Output the [x, y] coordinate of the center of the cell containing the given text.  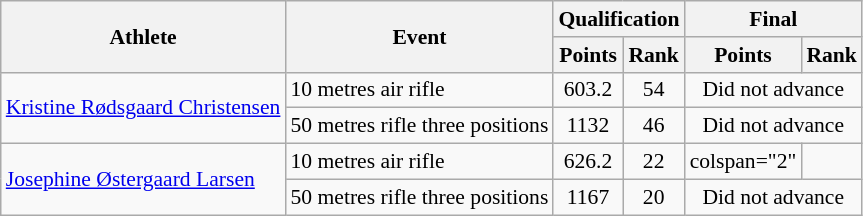
Final [774, 19]
54 [654, 90]
1132 [588, 126]
Qualification [618, 19]
Kristine Rødsgaard Christensen [144, 108]
22 [654, 162]
20 [654, 197]
Athlete [144, 36]
626.2 [588, 162]
Event [419, 36]
46 [654, 126]
colspan="2" [744, 162]
1167 [588, 197]
Josephine Østergaard Larsen [144, 180]
603.2 [588, 90]
